For the text-containing cell, return its midpoint in (X, Y) coordinate format. 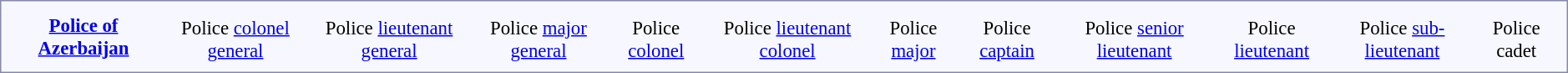
Police sub-lieutenant (1403, 39)
Police captain (1007, 39)
Police of Azerbaijan (83, 37)
Police colonel (656, 39)
Police lieutenant general (389, 39)
Police lieutenant colonel (787, 39)
Police lieutenant (1272, 39)
Police major general (538, 39)
Police cadet (1516, 39)
Police major (913, 39)
Police colonel general (235, 39)
Police senior lieutenant (1134, 39)
